From the cell containing the given text, extract its center point as (X, Y) coordinate. 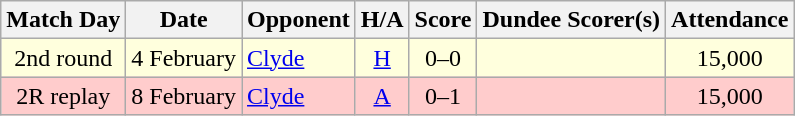
4 February (184, 58)
Dundee Scorer(s) (572, 20)
8 February (184, 96)
Score (443, 20)
A (382, 96)
H (382, 58)
Match Day (64, 20)
2R replay (64, 96)
0–1 (443, 96)
2nd round (64, 58)
Date (184, 20)
Attendance (730, 20)
Opponent (299, 20)
H/A (382, 20)
0–0 (443, 58)
